Find where the given text appears and provide that cell's center as [X, Y] coordinate. 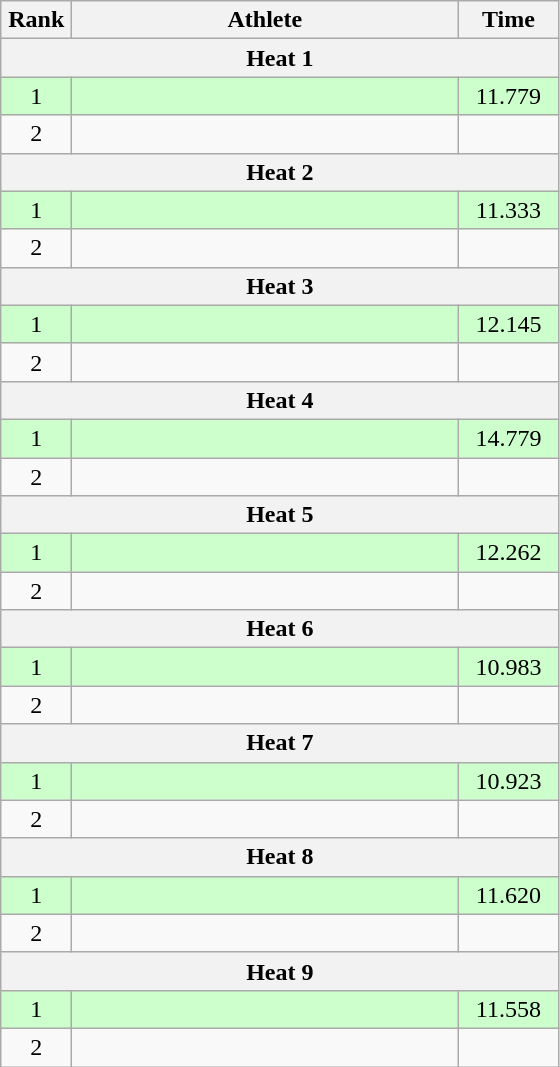
11.558 [508, 1009]
10.983 [508, 667]
Heat 9 [280, 971]
Rank [36, 20]
Heat 7 [280, 743]
Athlete [265, 20]
11.620 [508, 895]
Heat 5 [280, 515]
Time [508, 20]
Heat 8 [280, 857]
12.145 [508, 324]
12.262 [508, 553]
Heat 3 [280, 286]
Heat 6 [280, 629]
Heat 4 [280, 400]
11.779 [508, 96]
14.779 [508, 438]
Heat 2 [280, 172]
Heat 1 [280, 58]
10.923 [508, 781]
11.333 [508, 210]
